Find where the given text appears and provide that cell's center as (x, y) coordinate. 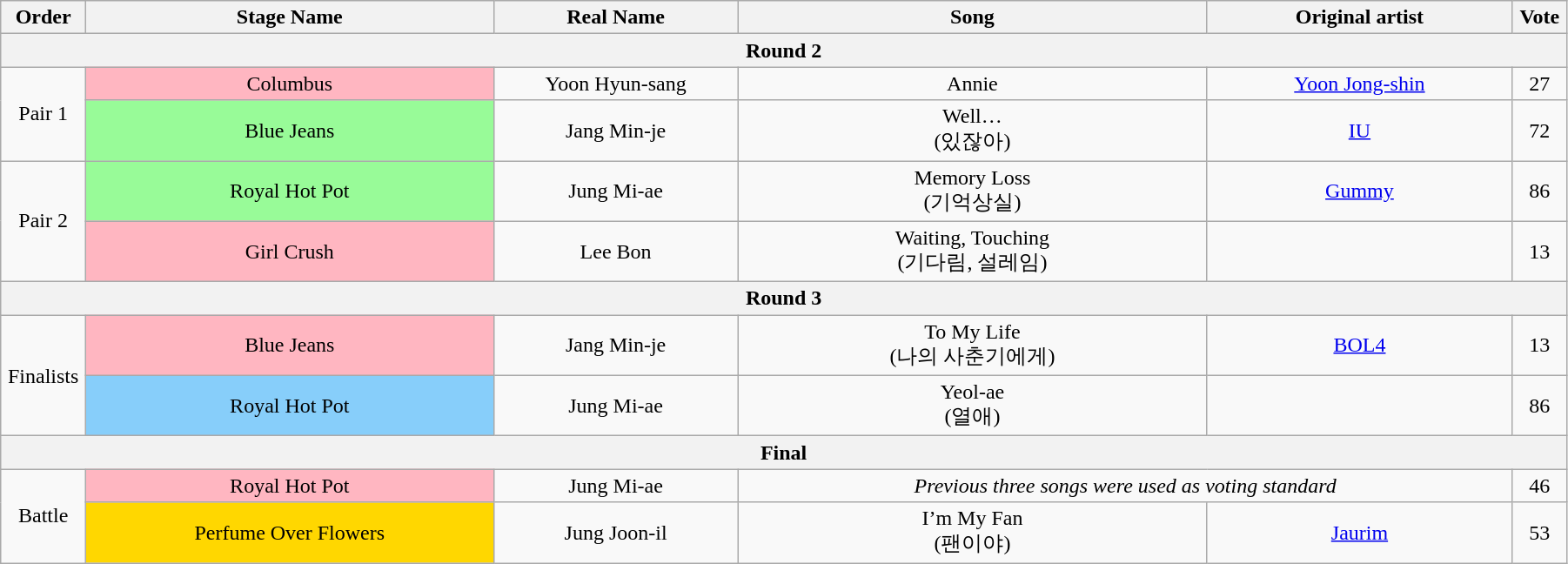
Yoon Hyun-sang (616, 84)
Jung Joon-il (616, 533)
Vote (1539, 17)
Stage Name (290, 17)
Real Name (616, 17)
Round 2 (784, 50)
Waiting, Touching(기다림, 설레임) (973, 252)
Girl Crush (290, 252)
Round 3 (784, 299)
IU (1359, 131)
Yoon Jong-shin (1359, 84)
Gummy (1359, 191)
Final (784, 453)
I’m My Fan(팬이야) (973, 533)
Columbus (290, 84)
Yeol-ae(열애) (973, 406)
Order (44, 17)
Memory Loss(기억상실) (973, 191)
BOL4 (1359, 346)
46 (1539, 486)
Well…(있잖아) (973, 131)
Song (973, 17)
Finalists (44, 376)
Original artist (1359, 17)
72 (1539, 131)
Annie (973, 84)
Perfume Over Flowers (290, 533)
To My Life(나의 사춘기에게) (973, 346)
Jaurim (1359, 533)
Pair 1 (44, 114)
53 (1539, 533)
Previous three songs were used as voting standard (1125, 486)
Pair 2 (44, 221)
27 (1539, 84)
Battle (44, 516)
Lee Bon (616, 252)
